Search for the cell housing the specified text and yield its (X, Y) center coordinate. 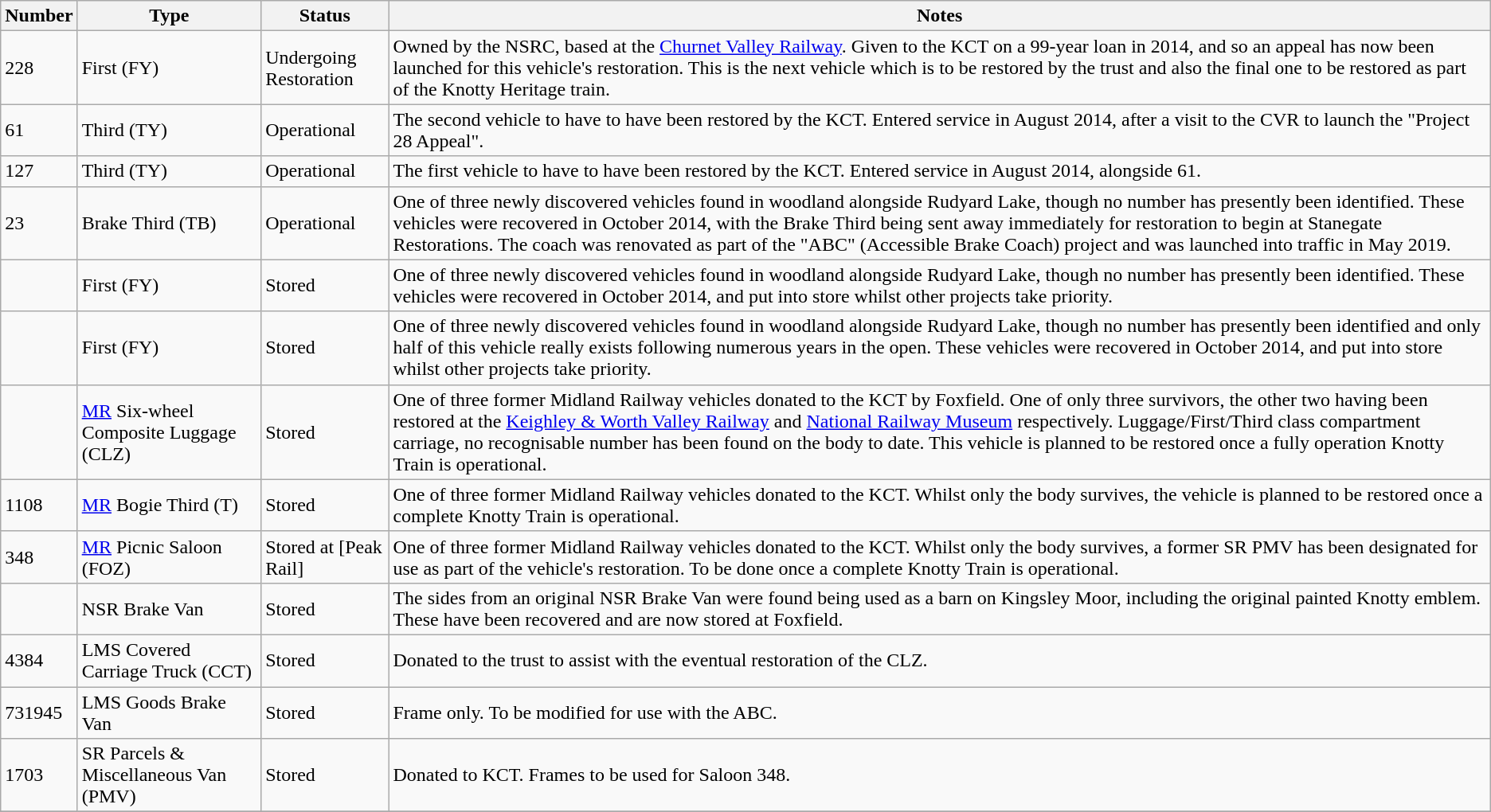
Type (169, 16)
MR Picnic Saloon (FOZ) (169, 557)
61 (39, 131)
Notes (940, 16)
348 (39, 557)
23 (39, 223)
228 (39, 68)
NSR Brake Van (169, 608)
127 (39, 171)
Frame only. To be modified for use with the ABC. (940, 712)
Brake Third (TB) (169, 223)
Undergoing Restoration (325, 68)
Status (325, 16)
MR Bogie Third (T) (169, 505)
4384 (39, 661)
Donated to KCT. Frames to be used for Saloon 348. (940, 775)
LMS Goods Brake Van (169, 712)
MR Six-wheel Composite Luggage (CLZ) (169, 431)
The first vehicle to have to have been restored by the KCT. Entered service in August 2014, alongside 61. (940, 171)
731945 (39, 712)
1703 (39, 775)
Donated to the trust to assist with the eventual restoration of the CLZ. (940, 661)
SR Parcels & Miscellaneous Van (PMV) (169, 775)
1108 (39, 505)
LMS Covered Carriage Truck (CCT) (169, 661)
Stored at [Peak Rail] (325, 557)
Number (39, 16)
